Identify which cell holds the provided text, then report its (x, y) central coordinate. 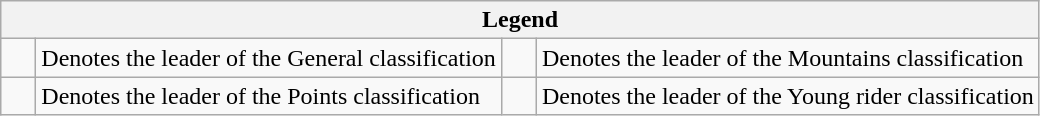
Denotes the leader of the General classification (269, 58)
Denotes the leader of the Young rider classification (788, 96)
Legend (520, 20)
Denotes the leader of the Mountains classification (788, 58)
Denotes the leader of the Points classification (269, 96)
